Search for the cell housing the specified text and yield its [x, y] center coordinate. 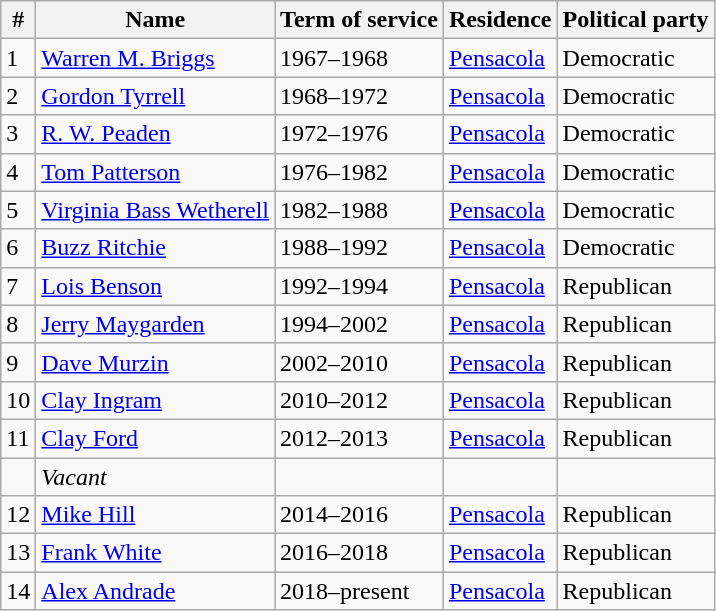
Mike Hill [156, 515]
2018–present [360, 591]
Term of service [360, 20]
1967–1968 [360, 58]
Vacant [156, 477]
3 [18, 134]
R. W. Peaden [156, 134]
Lois Benson [156, 286]
7 [18, 286]
1994–2002 [360, 324]
Jerry Maygarden [156, 324]
1972–1976 [360, 134]
9 [18, 362]
10 [18, 400]
1968–1972 [360, 96]
Virginia Bass Wetherell [156, 210]
1992–1994 [360, 286]
Dave Murzin [156, 362]
Frank White [156, 553]
Residence [500, 20]
1 [18, 58]
2012–2013 [360, 438]
Clay Ingram [156, 400]
1976–1982 [360, 172]
2014–2016 [360, 515]
5 [18, 210]
Alex Andrade [156, 591]
Clay Ford [156, 438]
2002–2010 [360, 362]
# [18, 20]
2010–2012 [360, 400]
Warren M. Briggs [156, 58]
6 [18, 248]
Name [156, 20]
Political party [636, 20]
Buzz Ritchie [156, 248]
11 [18, 438]
8 [18, 324]
13 [18, 553]
Gordon Tyrrell [156, 96]
4 [18, 172]
1988–1992 [360, 248]
2016–2018 [360, 553]
12 [18, 515]
1982–1988 [360, 210]
Tom Patterson [156, 172]
14 [18, 591]
2 [18, 96]
